Find where the given text appears and provide that cell's center as (X, Y) coordinate. 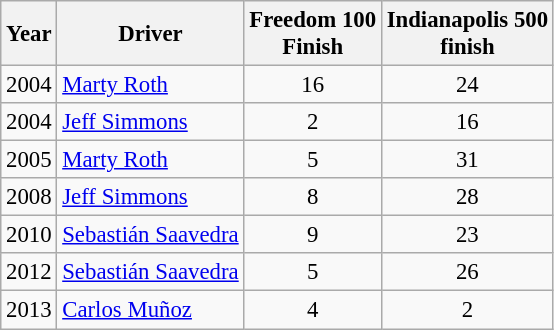
Freedom 100Finish (312, 34)
2008 (29, 197)
Year (29, 34)
2013 (29, 310)
28 (467, 197)
9 (312, 235)
26 (467, 273)
8 (312, 197)
31 (467, 160)
2005 (29, 160)
23 (467, 235)
Indianapolis 500finish (467, 34)
Driver (150, 34)
2012 (29, 273)
24 (467, 85)
4 (312, 310)
2010 (29, 235)
Carlos Muñoz (150, 310)
